From the cell containing the given text, extract its center point as [X, Y] coordinate. 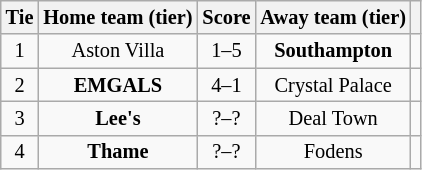
Crystal Palace [332, 85]
4–1 [226, 85]
Thame [118, 152]
2 [20, 85]
Away team (tier) [332, 17]
4 [20, 152]
Aston Villa [118, 51]
Home team (tier) [118, 17]
Deal Town [332, 118]
1 [20, 51]
Lee's [118, 118]
Tie [20, 17]
Fodens [332, 152]
EMGALS [118, 85]
Score [226, 17]
3 [20, 118]
Southampton [332, 51]
1–5 [226, 51]
